For the text-containing cell, return its midpoint in (x, y) coordinate format. 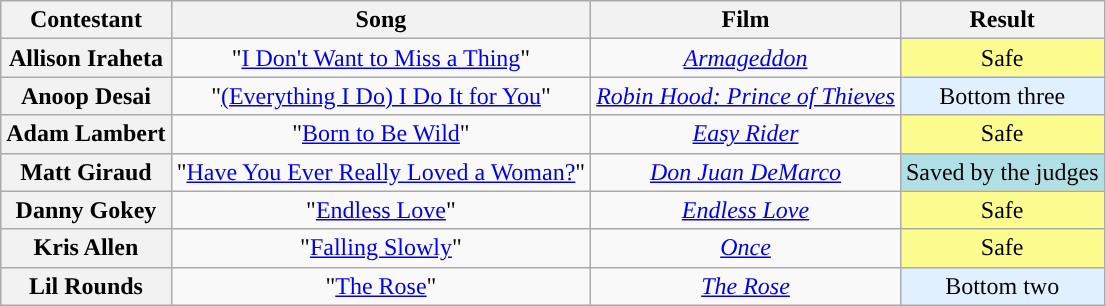
Kris Allen (86, 248)
Robin Hood: Prince of Thieves (746, 96)
Danny Gokey (86, 210)
Lil Rounds (86, 286)
Contestant (86, 20)
Bottom two (1002, 286)
Easy Rider (746, 134)
"Born to Be Wild" (381, 134)
"Have You Ever Really Loved a Woman?" (381, 172)
Film (746, 20)
"The Rose" (381, 286)
Result (1002, 20)
Adam Lambert (86, 134)
Anoop Desai (86, 96)
"(Everything I Do) I Do It for You" (381, 96)
The Rose (746, 286)
Once (746, 248)
"Falling Slowly" (381, 248)
Matt Giraud (86, 172)
Endless Love (746, 210)
Allison Iraheta (86, 58)
"Endless Love" (381, 210)
Saved by the judges (1002, 172)
Don Juan DeMarco (746, 172)
"I Don't Want to Miss a Thing" (381, 58)
Song (381, 20)
Bottom three (1002, 96)
Armageddon (746, 58)
